From the cell containing the given text, extract its center point as [X, Y] coordinate. 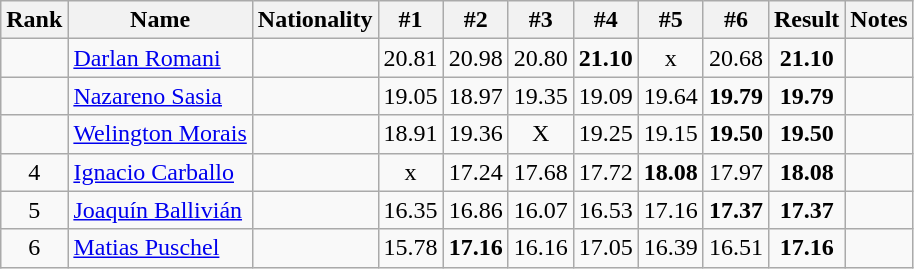
Name [160, 20]
#5 [670, 20]
5 [34, 210]
20.98 [476, 58]
16.39 [670, 248]
17.72 [606, 172]
19.64 [670, 96]
19.25 [606, 134]
17.97 [736, 172]
#1 [410, 20]
#6 [736, 20]
19.36 [476, 134]
Ignacio Carballo [160, 172]
20.68 [736, 58]
16.07 [540, 210]
Nazareno Sasia [160, 96]
18.97 [476, 96]
19.05 [410, 96]
18.91 [410, 134]
17.05 [606, 248]
16.16 [540, 248]
Notes [879, 20]
20.80 [540, 58]
Matias Puschel [160, 248]
Rank [34, 20]
16.53 [606, 210]
6 [34, 248]
17.68 [540, 172]
20.81 [410, 58]
4 [34, 172]
16.51 [736, 248]
Result [806, 20]
16.86 [476, 210]
19.35 [540, 96]
15.78 [410, 248]
Welington Morais [160, 134]
Nationality [315, 20]
17.24 [476, 172]
Darlan Romani [160, 58]
19.15 [670, 134]
Joaquín Ballivián [160, 210]
#3 [540, 20]
#2 [476, 20]
16.35 [410, 210]
19.09 [606, 96]
X [540, 134]
#4 [606, 20]
